Return [X, Y] of the center of cell containing provided text 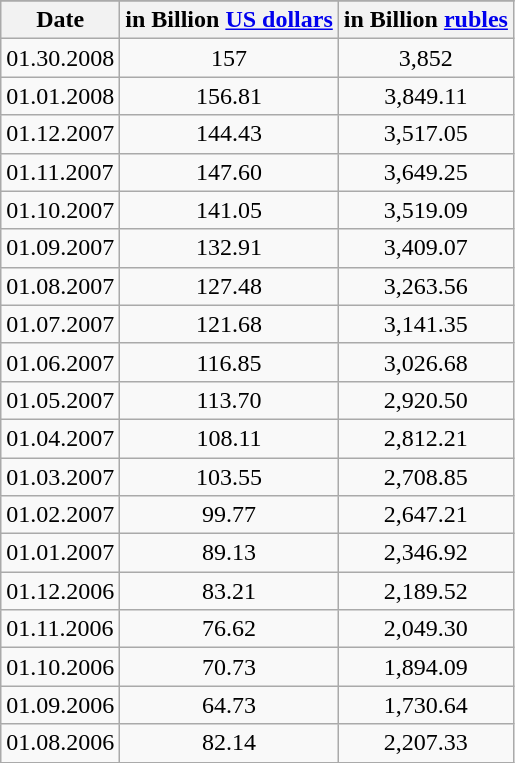
70.73 [229, 667]
2,708.85 [426, 477]
2,812.21 [426, 438]
01.11.2007 [60, 172]
83.21 [229, 591]
01.09.2006 [60, 705]
1,894.09 [426, 667]
in Billion rubles [426, 20]
3,649.25 [426, 172]
01.08.2007 [60, 286]
116.85 [229, 362]
141.05 [229, 210]
121.68 [229, 324]
76.62 [229, 629]
64.73 [229, 705]
103.55 [229, 477]
3,263.56 [426, 286]
01.01.2008 [60, 96]
01.12.2006 [60, 591]
01.08.2006 [60, 743]
01.01.2007 [60, 553]
2,049.30 [426, 629]
156.81 [229, 96]
01.11.2006 [60, 629]
01.05.2007 [60, 400]
127.48 [229, 286]
3,852 [426, 58]
147.60 [229, 172]
01.02.2007 [60, 515]
Date [60, 20]
3,026.68 [426, 362]
01.06.2007 [60, 362]
89.13 [229, 553]
01.07.2007 [60, 324]
113.70 [229, 400]
1,730.64 [426, 705]
2,189.52 [426, 591]
01.10.2007 [60, 210]
01.30.2008 [60, 58]
01.09.2007 [60, 248]
157 [229, 58]
82.14 [229, 743]
2,920.50 [426, 400]
01.12.2007 [60, 134]
3,849.11 [426, 96]
2,346.92 [426, 553]
01.04.2007 [60, 438]
132.91 [229, 248]
01.10.2006 [60, 667]
01.03.2007 [60, 477]
2,207.33 [426, 743]
3,141.35 [426, 324]
in Billion US dollars [229, 20]
144.43 [229, 134]
2,647.21 [426, 515]
99.77 [229, 515]
3,517.05 [426, 134]
3,519.09 [426, 210]
108.11 [229, 438]
3,409.07 [426, 248]
